Capture the cell that displays the provided text and extract its [x, y] central coordinate. 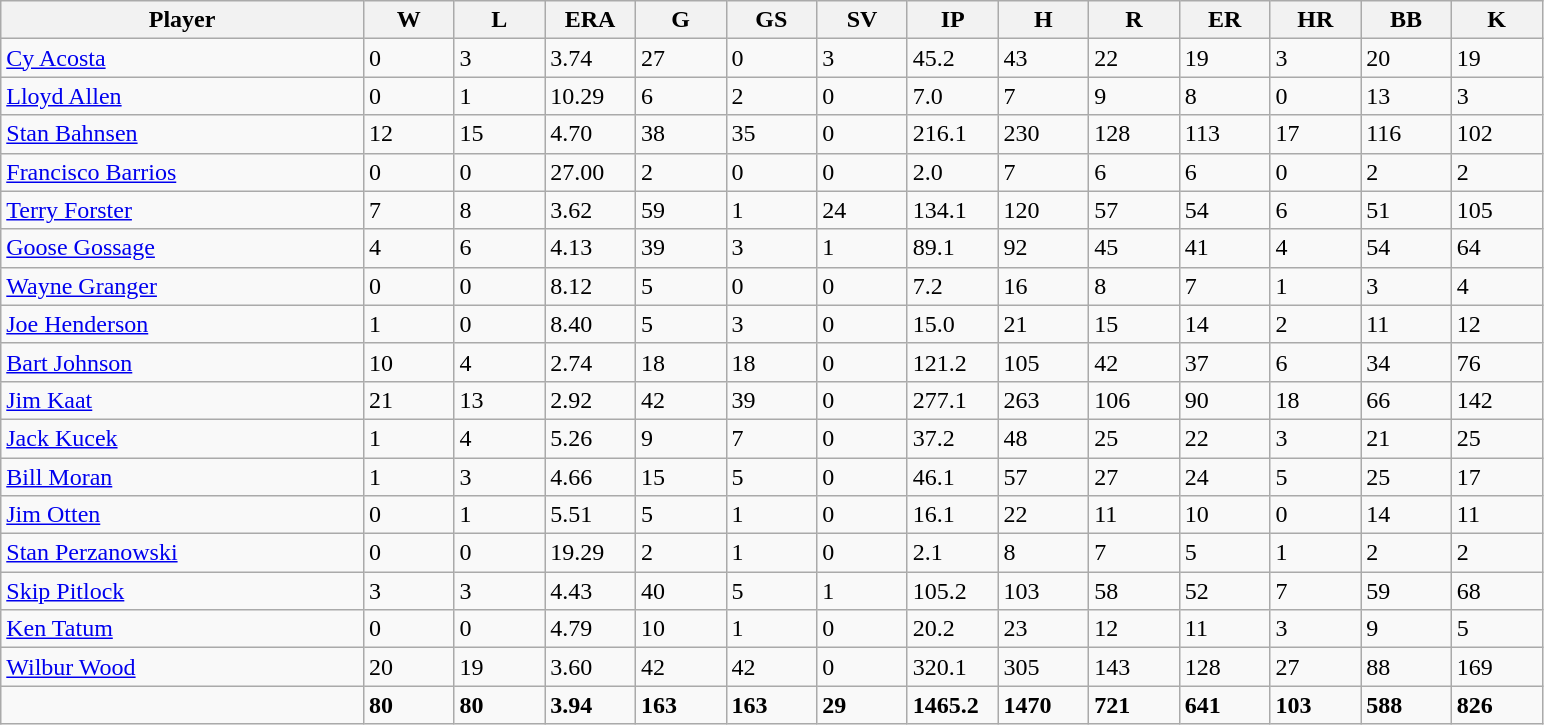
37 [1224, 362]
1465.2 [952, 705]
3.94 [590, 705]
ERA [590, 20]
4.43 [590, 591]
Joe Henderson [182, 324]
5.51 [590, 515]
Bill Moran [182, 477]
89.1 [952, 248]
L [500, 20]
88 [1406, 667]
8.40 [590, 324]
90 [1224, 400]
27.00 [590, 172]
2.1 [952, 553]
Ken Tatum [182, 629]
20.2 [952, 629]
Wilbur Wood [182, 667]
116 [1406, 134]
143 [1134, 667]
7.0 [952, 96]
277.1 [952, 400]
40 [680, 591]
169 [1496, 667]
Skip Pitlock [182, 591]
16 [1044, 286]
64 [1496, 248]
Cy Acosta [182, 58]
BB [1406, 20]
113 [1224, 134]
230 [1044, 134]
4.66 [590, 477]
588 [1406, 705]
76 [1496, 362]
68 [1496, 591]
106 [1134, 400]
Lloyd Allen [182, 96]
320.1 [952, 667]
10.29 [590, 96]
15.0 [952, 324]
3.74 [590, 58]
45 [1134, 248]
23 [1044, 629]
IP [952, 20]
4.79 [590, 629]
SV [862, 20]
216.1 [952, 134]
58 [1134, 591]
4.13 [590, 248]
45.2 [952, 58]
38 [680, 134]
48 [1044, 438]
HR [1316, 20]
8.12 [590, 286]
2.92 [590, 400]
Jack Kucek [182, 438]
3.62 [590, 210]
41 [1224, 248]
Wayne Granger [182, 286]
35 [772, 134]
721 [1134, 705]
43 [1044, 58]
19.29 [590, 553]
3.60 [590, 667]
H [1044, 20]
52 [1224, 591]
46.1 [952, 477]
K [1496, 20]
142 [1496, 400]
Stan Perzanowski [182, 553]
134.1 [952, 210]
29 [862, 705]
34 [1406, 362]
263 [1044, 400]
Bart Johnson [182, 362]
G [680, 20]
5.26 [590, 438]
1470 [1044, 705]
4.70 [590, 134]
2.0 [952, 172]
121.2 [952, 362]
66 [1406, 400]
W [408, 20]
37.2 [952, 438]
Francisco Barrios [182, 172]
Goose Gossage [182, 248]
641 [1224, 705]
92 [1044, 248]
51 [1406, 210]
R [1134, 20]
102 [1496, 134]
7.2 [952, 286]
120 [1044, 210]
Stan Bahnsen [182, 134]
826 [1496, 705]
Jim Kaat [182, 400]
16.1 [952, 515]
Jim Otten [182, 515]
105.2 [952, 591]
ER [1224, 20]
GS [772, 20]
Terry Forster [182, 210]
2.74 [590, 362]
Player [182, 20]
305 [1044, 667]
